Return the [X, Y] coordinate for the center point of the cell that contains the specified text.  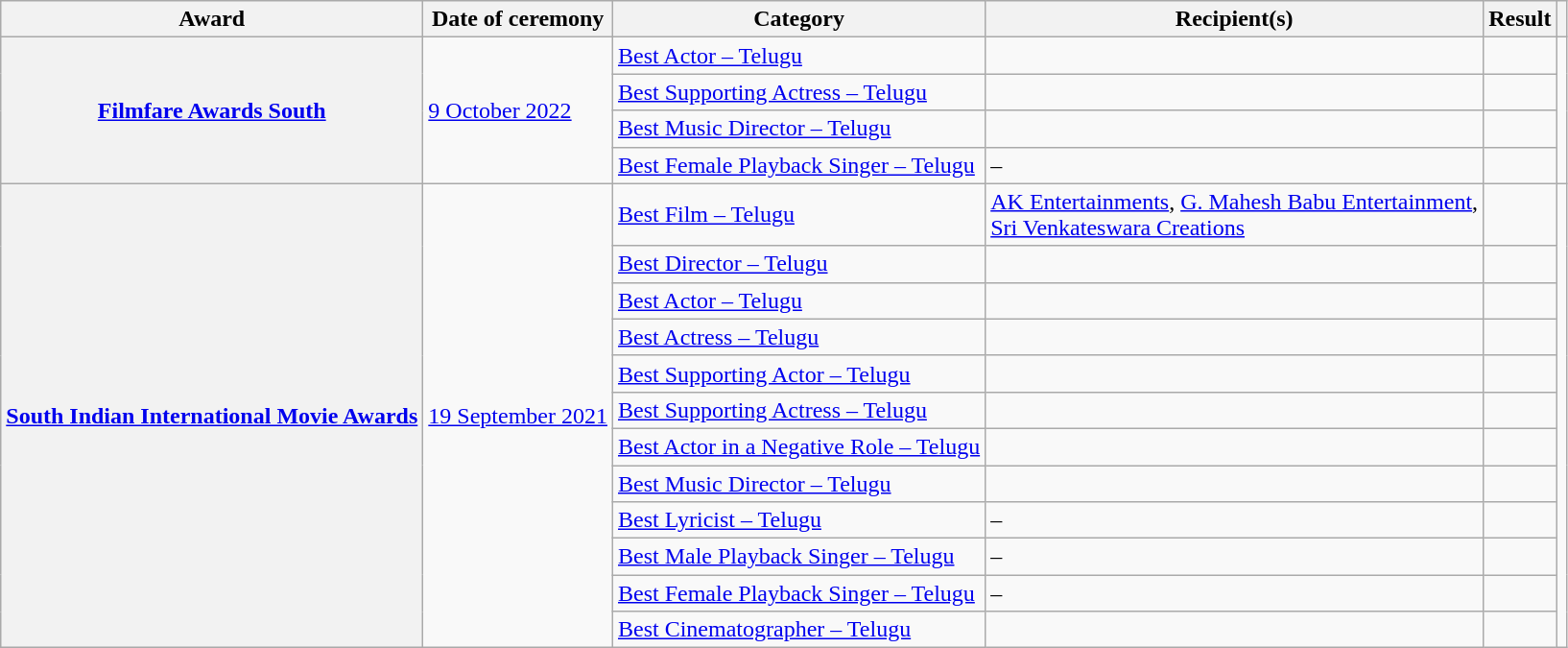
Best Supporting Actor – Telugu [798, 373]
AK Entertainments, G. Mahesh Babu Entertainment,Sri Venkateswara Creations [1234, 215]
Award [212, 19]
9 October 2022 [518, 110]
Best Director – Telugu [798, 264]
Best Cinematographer – Telugu [798, 630]
Result [1520, 19]
Category [798, 19]
19 September 2021 [518, 416]
Best Actor in a Negative Role – Telugu [798, 446]
Recipient(s) [1234, 19]
Best Actress – Telugu [798, 337]
Best Male Playback Singer – Telugu [798, 557]
South Indian International Movie Awards [212, 416]
Date of ceremony [518, 19]
Best Film – Telugu [798, 215]
Filmfare Awards South [212, 110]
Best Lyricist – Telugu [798, 520]
